Determine the (X, Y) coordinate at the center of the cell enclosing the given text.  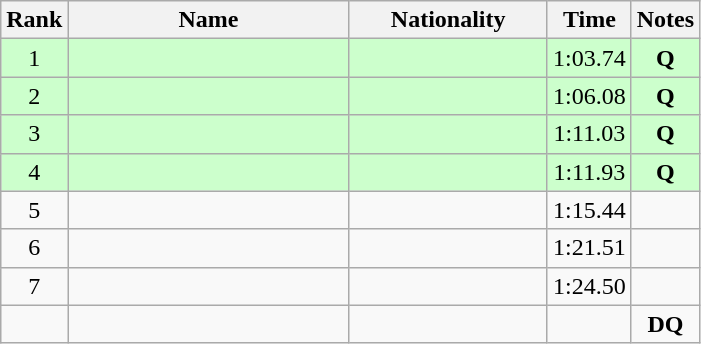
7 (34, 286)
2 (34, 96)
Rank (34, 20)
5 (34, 210)
1:06.08 (589, 96)
Time (589, 20)
Name (208, 20)
1 (34, 58)
Nationality (448, 20)
1:11.93 (589, 172)
3 (34, 134)
1:11.03 (589, 134)
1:03.74 (589, 58)
4 (34, 172)
Notes (665, 20)
1:15.44 (589, 210)
1:24.50 (589, 286)
DQ (665, 324)
6 (34, 248)
1:21.51 (589, 248)
